Extract the (x, y) coordinate from the center of the cell holding the provided text.  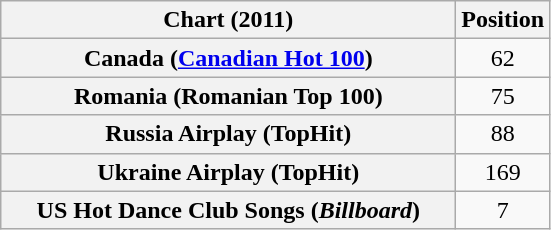
Ukraine Airplay (TopHit) (228, 172)
Russia Airplay (TopHit) (228, 134)
Chart (2011) (228, 20)
Position (503, 20)
169 (503, 172)
7 (503, 210)
75 (503, 96)
88 (503, 134)
Romania (Romanian Top 100) (228, 96)
US Hot Dance Club Songs (Billboard) (228, 210)
Canada (Canadian Hot 100) (228, 58)
62 (503, 58)
